Pinpoint the cell where the given text exists, returning its [X, Y] midpoint coordinate. 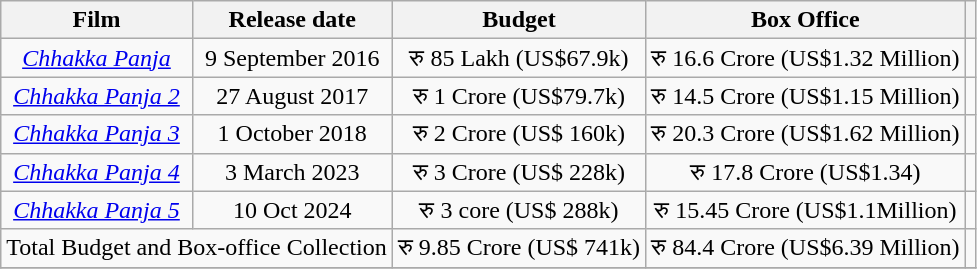
Chhakka Panja 3 [96, 134]
रु 15.45 Crore (US$1.1Million) [806, 210]
रु 1 Crore (US$79.7k) [518, 96]
रु 9.85 Crore (US$ 741k) [518, 248]
Box Office [806, 20]
Chhakka Panja 2 [96, 96]
27 August 2017 [292, 96]
रु 84.4 Crore (US$6.39 Million) [806, 248]
Total Budget and Box-office Collection [197, 248]
रु 2 Crore (US$ 160k) [518, 134]
Chhakka Panja [96, 58]
रु 3 core (US$ 288k) [518, 210]
Chhakka Panja 4 [96, 172]
रु 16.6 Crore (US$1.32 Million) [806, 58]
3 March 2023 [292, 172]
10 Oct 2024 [292, 210]
रु 14.5 Crore (US$1.15 Million) [806, 96]
Chhakka Panja 5 [96, 210]
Film [96, 20]
Release date [292, 20]
रु 3 Crore (US$ 228k) [518, 172]
रु 20.3 Crore (US$1.62 Million) [806, 134]
1 October 2018 [292, 134]
रु 17.8 Crore (US$1.34) [806, 172]
Budget [518, 20]
9 September 2016 [292, 58]
रु 85 Lakh (US$67.9k) [518, 58]
